Provide the (X, Y) coordinate of the cell's center where the given text is located.  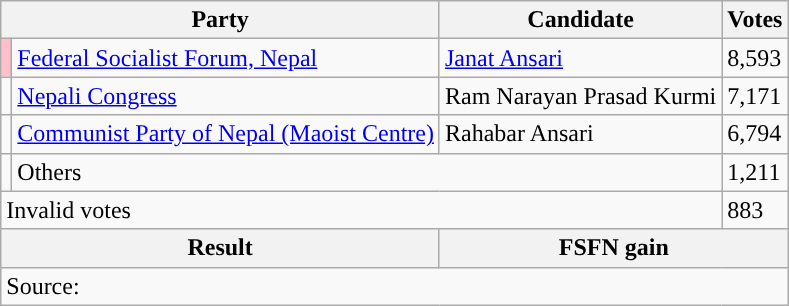
883 (755, 210)
Source: (394, 286)
Votes (755, 20)
Candidate (580, 20)
FSFN gain (614, 248)
Janat Ansari (580, 58)
Ram Narayan Prasad Kurmi (580, 96)
Nepali Congress (226, 96)
Invalid votes (362, 210)
1,211 (755, 172)
Party (220, 20)
6,794 (755, 134)
Result (220, 248)
Communist Party of Nepal (Maoist Centre) (226, 134)
Rahabar Ansari (580, 134)
Others (367, 172)
7,171 (755, 96)
8,593 (755, 58)
Federal Socialist Forum, Nepal (226, 58)
